Identify which cell holds the provided text, then report its (x, y) central coordinate. 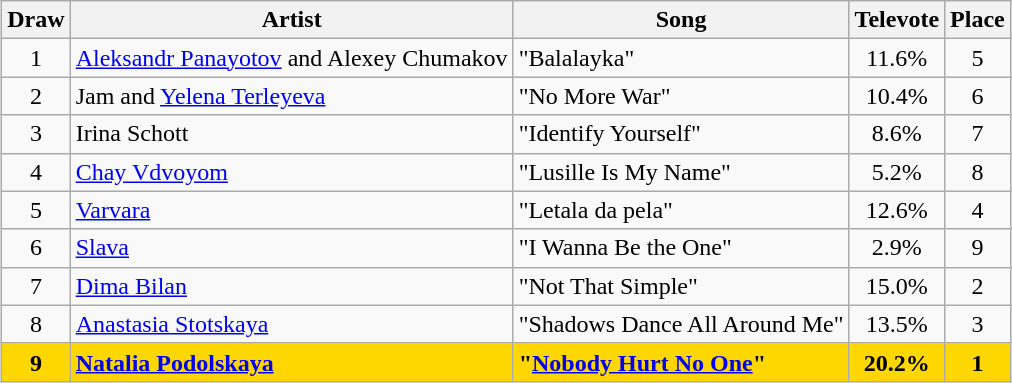
"Balalayka" (681, 58)
Artist (292, 20)
"Identify Yourself" (681, 134)
Irina Schott (292, 134)
Song (681, 20)
12.6% (896, 210)
Place (978, 20)
"Nobody Hurt No One" (681, 362)
Chay Vdvoyom (292, 172)
Dima Bilan (292, 286)
Jam and Yelena Terleyeva (292, 96)
8.6% (896, 134)
Varvara (292, 210)
13.5% (896, 324)
Draw (36, 20)
Natalia Podolskaya (292, 362)
"I Wanna Be the One" (681, 248)
15.0% (896, 286)
"Not That Simple" (681, 286)
5.2% (896, 172)
Televote (896, 20)
11.6% (896, 58)
"Letala da pela" (681, 210)
10.4% (896, 96)
Anastasia Stotskaya (292, 324)
Slava (292, 248)
2.9% (896, 248)
"No More War" (681, 96)
20.2% (896, 362)
Aleksandr Panayotov and Alexey Chumakov (292, 58)
"Shadows Dance All Around Me" (681, 324)
"Lusille Is My Name" (681, 172)
